Find where the given text appears and provide that cell's center as (X, Y) coordinate. 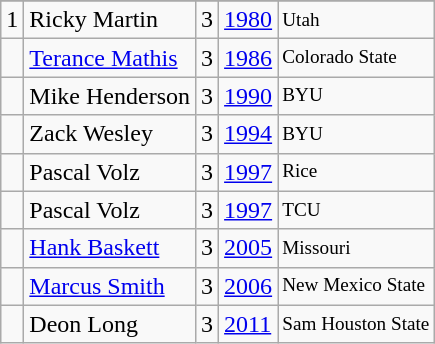
Rice (356, 172)
Deon Long (110, 324)
Utah (356, 20)
1986 (248, 58)
Missouri (356, 248)
Colorado State (356, 58)
Zack Wesley (110, 134)
2006 (248, 286)
1994 (248, 134)
1980 (248, 20)
Sam Houston State (356, 324)
1990 (248, 96)
1 (12, 20)
2011 (248, 324)
Terance Mathis (110, 58)
2005 (248, 248)
Mike Henderson (110, 96)
Ricky Martin (110, 20)
Marcus Smith (110, 286)
New Mexico State (356, 286)
Hank Baskett (110, 248)
TCU (356, 210)
